Output the (x, y) coordinate of the center of the cell containing the given text.  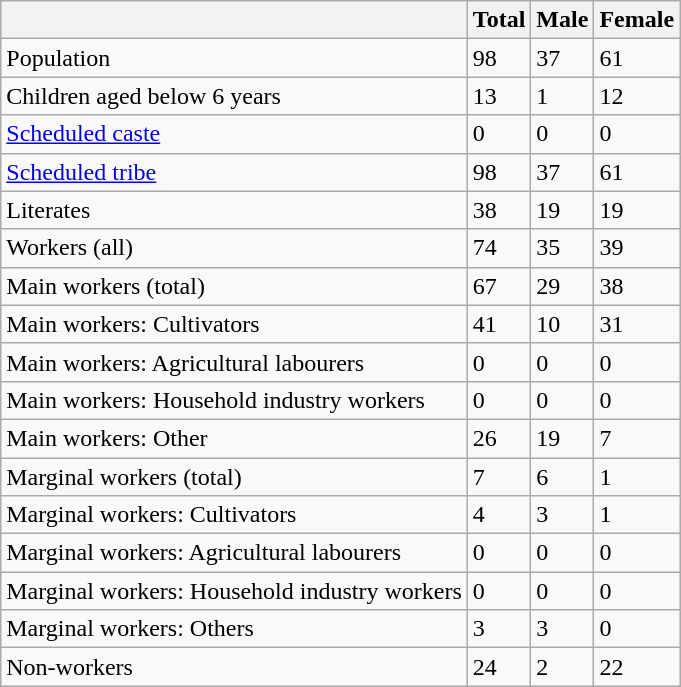
Male (562, 20)
4 (499, 515)
74 (499, 248)
Marginal workers: Cultivators (234, 515)
Scheduled caste (234, 134)
Population (234, 58)
29 (562, 286)
41 (499, 324)
2 (562, 667)
13 (499, 96)
35 (562, 248)
31 (637, 324)
Non-workers (234, 667)
39 (637, 248)
12 (637, 96)
Workers (all) (234, 248)
Children aged below 6 years (234, 96)
Marginal workers (total) (234, 477)
Scheduled tribe (234, 172)
Marginal workers: Agricultural labourers (234, 553)
26 (499, 438)
Main workers: Other (234, 438)
Female (637, 20)
Main workers: Cultivators (234, 324)
67 (499, 286)
22 (637, 667)
Literates (234, 210)
Total (499, 20)
10 (562, 324)
Main workers: Household industry workers (234, 400)
24 (499, 667)
6 (562, 477)
Main workers (total) (234, 286)
Marginal workers: Others (234, 629)
Main workers: Agricultural labourers (234, 362)
Marginal workers: Household industry workers (234, 591)
